Provide the (x, y) coordinate of the cell's center where the given text is located.  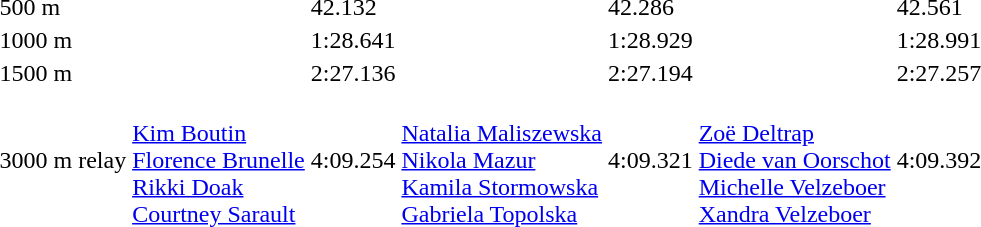
1:28.929 (651, 40)
2:27.194 (651, 73)
1:28.641 (353, 40)
2:27.136 (353, 73)
